Determine the [x, y] coordinate at the center of the cell enclosing the given text.  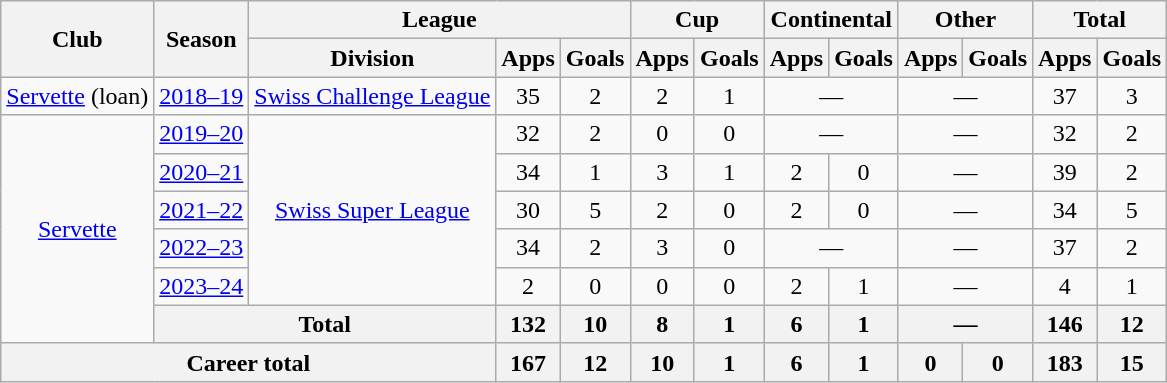
Swiss Super League [372, 210]
League [440, 20]
2021–22 [202, 210]
Servette (loan) [78, 96]
30 [528, 210]
2022–23 [202, 248]
Servette [78, 229]
Club [78, 39]
2019–20 [202, 134]
167 [528, 362]
Career total [248, 362]
4 [1065, 286]
Season [202, 39]
2023–24 [202, 286]
15 [1132, 362]
2018–19 [202, 96]
2020–21 [202, 172]
Swiss Challenge League [372, 96]
35 [528, 96]
Other [965, 20]
146 [1065, 324]
8 [662, 324]
39 [1065, 172]
Continental [831, 20]
Division [372, 58]
Cup [697, 20]
132 [528, 324]
183 [1065, 362]
